Locate the cell with the specified text and output its [X, Y] center coordinate. 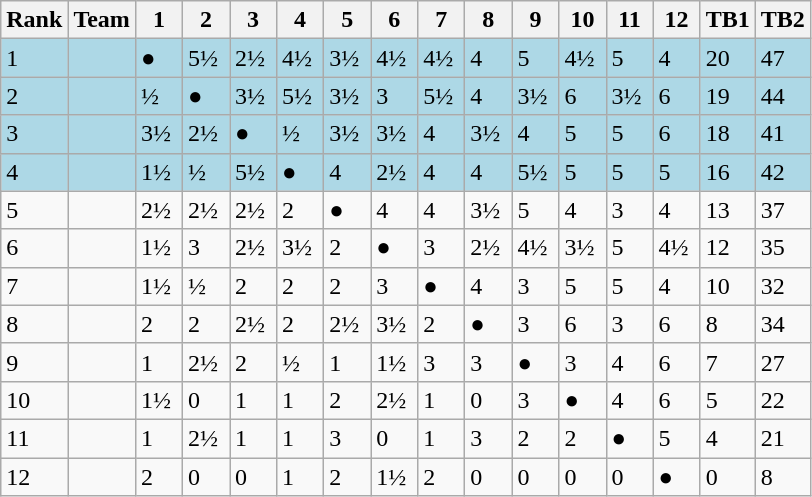
35 [782, 248]
TB1 [728, 20]
47 [782, 58]
Team [102, 20]
34 [782, 324]
20 [728, 58]
Rank [34, 20]
44 [782, 96]
19 [728, 96]
42 [782, 172]
32 [782, 286]
18 [728, 134]
TB2 [782, 20]
13 [728, 210]
21 [782, 438]
16 [728, 172]
41 [782, 134]
37 [782, 210]
27 [782, 362]
22 [782, 400]
